For the text-containing cell, return its midpoint in (X, Y) coordinate format. 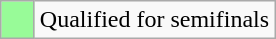
Qualified for semifinals (154, 20)
